Scan for the cell matching the given text and deliver its (x, y) coordinate at center. 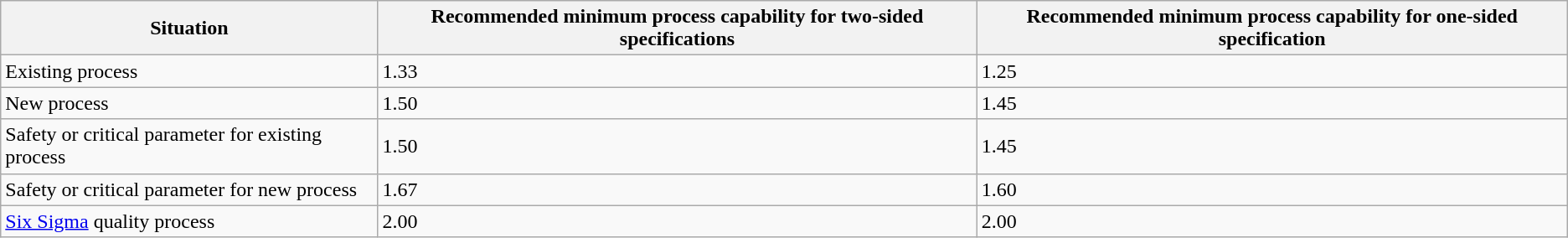
Safety or critical parameter for existing process (189, 146)
New process (189, 103)
Six Sigma quality process (189, 221)
Recommended minimum process capability for two-sided specifications (677, 28)
Existing process (189, 71)
1.25 (1271, 71)
1.33 (677, 71)
1.67 (677, 189)
Safety or critical parameter for new process (189, 189)
Situation (189, 28)
Recommended minimum process capability for one-sided specification (1271, 28)
1.60 (1271, 189)
